For the text-containing cell, return its midpoint in [X, Y] coordinate format. 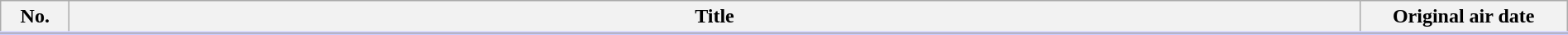
Original air date [1464, 17]
Title [715, 17]
No. [35, 17]
